Determine the [X, Y] coordinate at the center of the cell enclosing the given text.  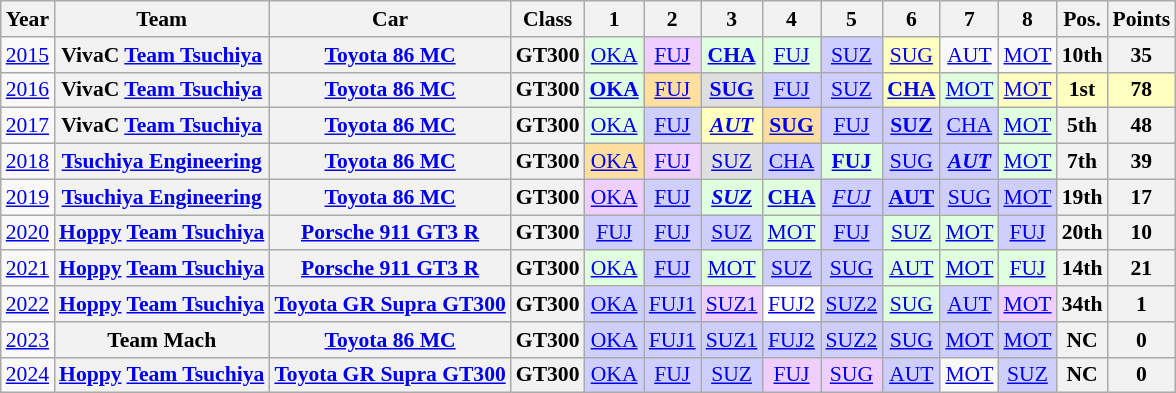
3 [732, 19]
1st [1082, 90]
35 [1141, 55]
8 [1027, 19]
5 [852, 19]
34th [1082, 304]
2015 [28, 55]
20th [1082, 233]
17 [1141, 197]
2016 [28, 90]
2020 [28, 233]
Points [1141, 19]
5th [1082, 126]
6 [911, 19]
10 [1141, 233]
2024 [28, 375]
2017 [28, 126]
21 [1141, 269]
7th [1082, 162]
39 [1141, 162]
Team Mach [162, 340]
Pos. [1082, 19]
Year [28, 19]
7 [969, 19]
Class [548, 19]
19th [1082, 197]
78 [1141, 90]
Team [162, 19]
2022 [28, 304]
2023 [28, 340]
4 [791, 19]
10th [1082, 55]
2 [672, 19]
14th [1082, 269]
2021 [28, 269]
2018 [28, 162]
2019 [28, 197]
48 [1141, 126]
Car [390, 19]
